Return [x, y] of the center of cell containing provided text 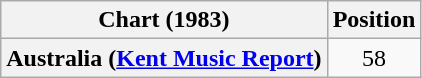
Position [374, 20]
58 [374, 58]
Chart (1983) [164, 20]
Australia (Kent Music Report) [164, 58]
